Return (X, Y) of the center of cell containing provided text 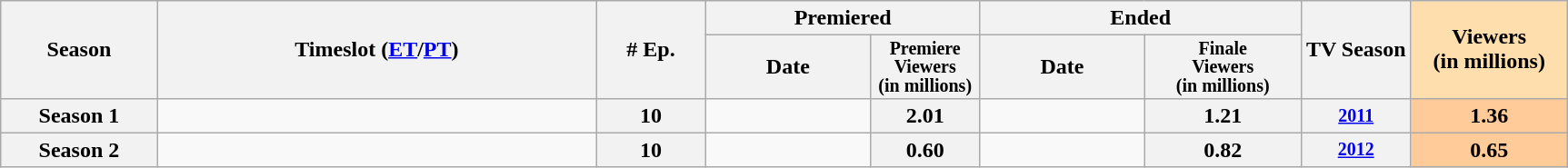
# Ep. (651, 50)
2012 (1356, 150)
Premiered (843, 18)
Viewers(in millions) (1489, 50)
Ended (1140, 18)
1.21 (1223, 115)
Season 2 (79, 150)
1.36 (1489, 115)
Season 1 (79, 115)
0.82 (1223, 150)
2011 (1356, 115)
0.65 (1489, 150)
Season (79, 50)
FinaleViewers(in millions) (1223, 67)
PremiereViewers(in millions) (925, 67)
TV Season (1356, 50)
2.01 (925, 115)
Timeslot (ET/PT) (376, 50)
0.60 (925, 150)
